From the cell containing the given text, extract its center point as [X, Y] coordinate. 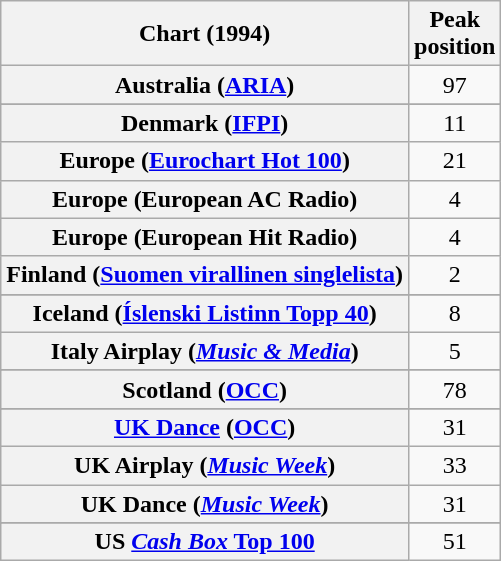
UK Dance (Music Week) [205, 503]
Chart (1994) [205, 34]
Italy Airplay (Music & Media) [205, 351]
21 [455, 161]
8 [455, 313]
US Cash Box Top 100 [205, 542]
Peakposition [455, 34]
UK Dance (OCC) [205, 427]
Australia (ARIA) [205, 85]
51 [455, 542]
Europe (Eurochart Hot 100) [205, 161]
11 [455, 123]
Europe (European Hit Radio) [205, 237]
Finland (Suomen virallinen singlelista) [205, 275]
Iceland (Íslenski Listinn Topp 40) [205, 313]
Scotland (OCC) [205, 389]
78 [455, 389]
Denmark (IFPI) [205, 123]
2 [455, 275]
UK Airplay (Music Week) [205, 465]
33 [455, 465]
97 [455, 85]
5 [455, 351]
Europe (European AC Radio) [205, 199]
